Detect which cell encompasses the target text, then output its (X, Y) center coordinate. 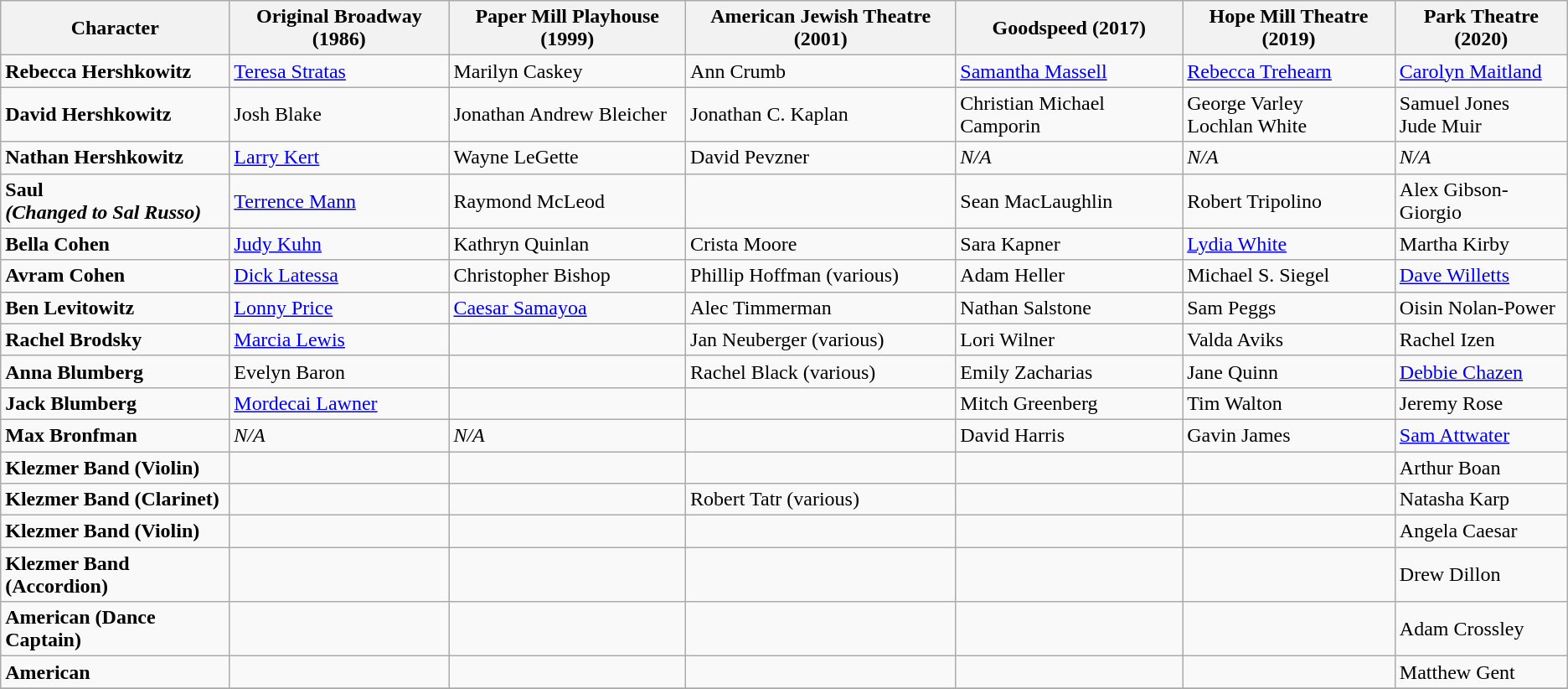
Klezmer Band (Clarinet) (116, 500)
Michael S. Siegel (1289, 276)
Hope Mill Theatre (2019) (1289, 28)
Lonny Price (339, 308)
Teresa Stratas (339, 71)
Saul(Changed to Sal Russo) (116, 201)
Klezmer Band (Accordion) (116, 575)
Arthur Boan (1481, 467)
Rebecca Hershkowitz (116, 71)
Ben Levitowitz (116, 308)
Debbie Chazen (1481, 371)
Anna Blumberg (116, 371)
Avram Cohen (116, 276)
Sean MacLaughlin (1069, 201)
Jane Quinn (1289, 371)
American (116, 672)
Jack Blumberg (116, 403)
American (Dance Captain) (116, 629)
Christopher Bishop (568, 276)
Nathan Salstone (1069, 308)
Sara Kapner (1069, 244)
David Harris (1069, 435)
David Hershkowitz (116, 114)
Kathryn Quinlan (568, 244)
Alec Timmerman (821, 308)
Original Broadway (1986) (339, 28)
Mordecai Lawner (339, 403)
Evelyn Baron (339, 371)
Marcia Lewis (339, 339)
Natasha Karp (1481, 500)
Ann Crumb (821, 71)
Samuel JonesJude Muir (1481, 114)
Angela Caesar (1481, 531)
Rebecca Trehearn (1289, 71)
Crista Moore (821, 244)
Martha Kirby (1481, 244)
Phillip Hoffman (various) (821, 276)
Wayne LeGette (568, 158)
Samantha Massell (1069, 71)
Jonathan Andrew Bleicher (568, 114)
Lydia White (1289, 244)
Oisin Nolan-Power (1481, 308)
Lori Wilner (1069, 339)
Sam Peggs (1289, 308)
David Pevzner (821, 158)
Judy Kuhn (339, 244)
Emily Zacharias (1069, 371)
Terrence Mann (339, 201)
Character (116, 28)
Adam Crossley (1481, 629)
Robert Tatr (various) (821, 500)
George VarleyLochlan White (1289, 114)
Jeremy Rose (1481, 403)
Gavin James (1289, 435)
Robert Tripolino (1289, 201)
Valda Aviks (1289, 339)
Carolyn Maitland (1481, 71)
Sam Attwater (1481, 435)
Park Theatre (2020) (1481, 28)
Dave Willetts (1481, 276)
Alex Gibson-Giorgio (1481, 201)
Paper Mill Playhouse (1999) (568, 28)
Larry Kert (339, 158)
American Jewish Theatre (2001) (821, 28)
Matthew Gent (1481, 672)
Mitch Greenberg (1069, 403)
Caesar Samayoa (568, 308)
Adam Heller (1069, 276)
Rachel Brodsky (116, 339)
Max Bronfman (116, 435)
Drew Dillon (1481, 575)
Rachel Black (various) (821, 371)
Raymond McLeod (568, 201)
Goodspeed (2017) (1069, 28)
Rachel Izen (1481, 339)
Jan Neuberger (various) (821, 339)
Josh Blake (339, 114)
Jonathan C. Kaplan (821, 114)
Marilyn Caskey (568, 71)
Christian Michael Camporin (1069, 114)
Nathan Hershkowitz (116, 158)
Tim Walton (1289, 403)
Dick Latessa (339, 276)
Bella Cohen (116, 244)
